Identify which cell holds the provided text, then report its [X, Y] central coordinate. 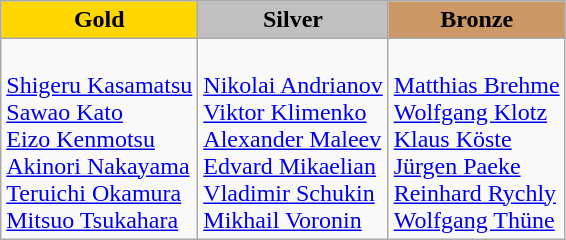
Silver [293, 20]
Shigeru KasamatsuSawao KatoEizo KenmotsuAkinori NakayamaTeruichi OkamuraMitsuo Tsukahara [100, 139]
Matthias BrehmeWolfgang KlotzKlaus KösteJürgen PaekeReinhard RychlyWolfgang Thüne [476, 139]
Gold [100, 20]
Nikolai AndrianovViktor KlimenkoAlexander MaleevEdvard MikaelianVladimir SchukinMikhail Voronin [293, 139]
Bronze [476, 20]
